Search for the cell housing the specified text and yield its (x, y) center coordinate. 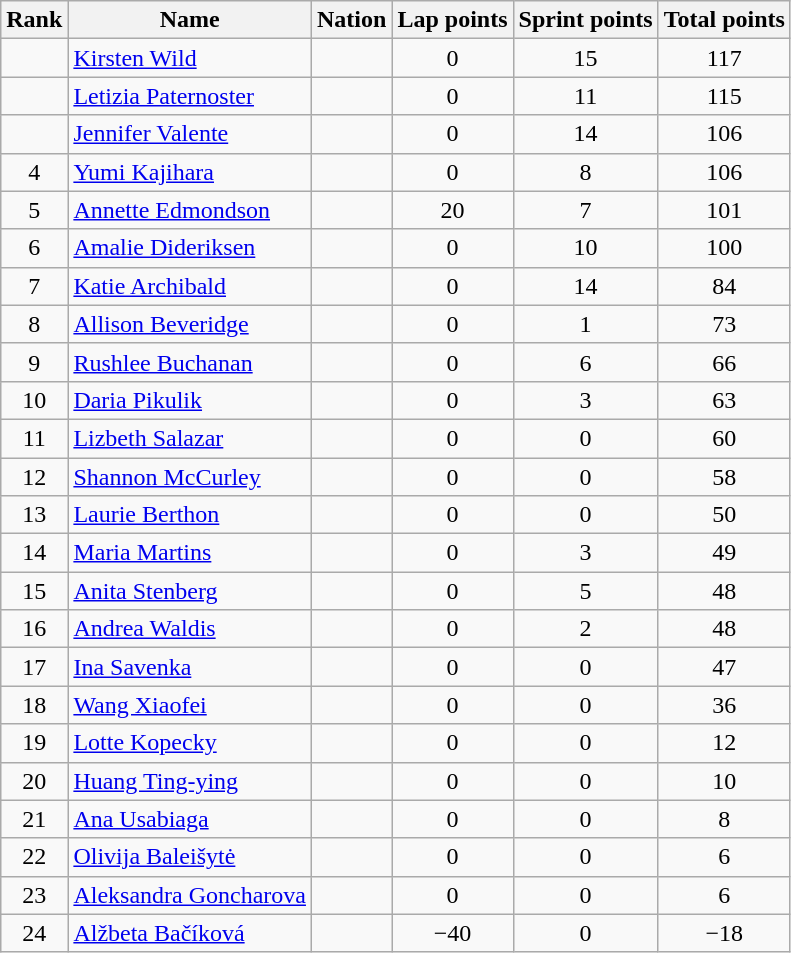
Amalie Dideriksen (190, 248)
58 (724, 477)
63 (724, 400)
84 (724, 286)
Lizbeth Salazar (190, 438)
Andrea Waldis (190, 629)
60 (724, 438)
21 (34, 819)
Yumi Kajihara (190, 172)
Total points (724, 20)
47 (724, 667)
Olivija Baleišytė (190, 857)
18 (34, 705)
Maria Martins (190, 553)
1 (586, 324)
Lap points (452, 20)
4 (34, 172)
16 (34, 629)
101 (724, 210)
−18 (724, 933)
50 (724, 515)
Wang Xiaofei (190, 705)
9 (34, 362)
66 (724, 362)
17 (34, 667)
23 (34, 895)
Katie Archibald (190, 286)
Shannon McCurley (190, 477)
73 (724, 324)
Lotte Kopecky (190, 743)
Ina Savenka (190, 667)
115 (724, 96)
24 (34, 933)
2 (586, 629)
Rushlee Buchanan (190, 362)
100 (724, 248)
Anita Stenberg (190, 591)
Sprint points (586, 20)
Name (190, 20)
Nation (351, 20)
Jennifer Valente (190, 134)
19 (34, 743)
117 (724, 58)
22 (34, 857)
Annette Edmondson (190, 210)
Rank (34, 20)
Alžbeta Bačíková (190, 933)
Letizia Paternoster (190, 96)
36 (724, 705)
Laurie Berthon (190, 515)
Aleksandra Goncharova (190, 895)
Ana Usabiaga (190, 819)
13 (34, 515)
Allison Beveridge (190, 324)
Kirsten Wild (190, 58)
49 (724, 553)
Daria Pikulik (190, 400)
Huang Ting-ying (190, 781)
−40 (452, 933)
